Identify which cell holds the provided text, then report its (X, Y) central coordinate. 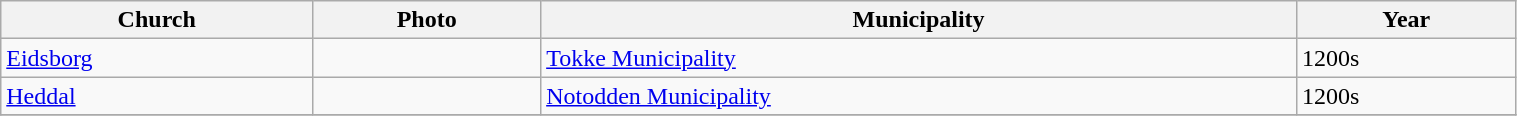
Municipality (919, 20)
Notodden Municipality (919, 96)
Year (1406, 20)
Photo (427, 20)
Heddal (157, 96)
Eidsborg (157, 58)
Church (157, 20)
Tokke Municipality (919, 58)
